For the text-containing cell, return its midpoint in [x, y] coordinate format. 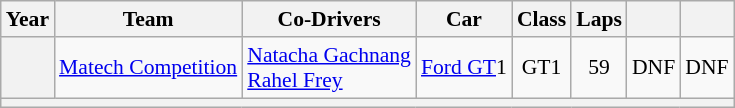
Natacha Gachnang Rahel Frey [329, 68]
Co-Drivers [329, 19]
Matech Competition [148, 68]
Car [464, 19]
Year [28, 19]
Ford GT1 [464, 68]
59 [599, 68]
Team [148, 19]
Class [542, 19]
Laps [599, 19]
GT1 [542, 68]
